From the cell containing the given text, extract its center point as [X, Y] coordinate. 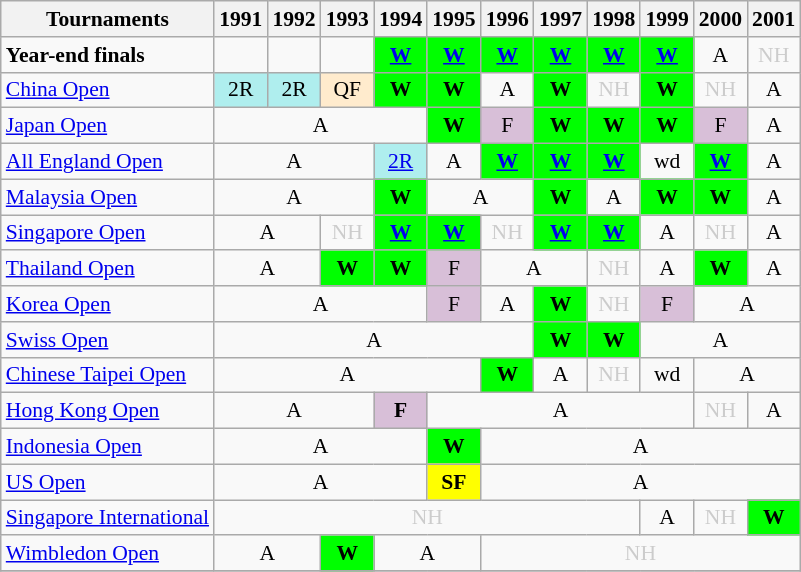
Korea Open [108, 304]
1995 [454, 19]
2001 [774, 19]
Wimbledon Open [108, 554]
Thailand Open [108, 269]
Swiss Open [108, 340]
1993 [348, 19]
1997 [560, 19]
2000 [720, 19]
US Open [108, 482]
1991 [240, 19]
QF [348, 90]
China Open [108, 90]
1998 [614, 19]
Chinese Taipei Open [108, 375]
Year-end finals [108, 55]
1996 [508, 19]
1994 [400, 19]
Malaysia Open [108, 197]
Tournaments [108, 19]
Hong Kong Open [108, 411]
Singapore International [108, 518]
Indonesia Open [108, 447]
Singapore Open [108, 233]
All England Open [108, 162]
1992 [294, 19]
Japan Open [108, 126]
1999 [666, 19]
SF [454, 482]
